Determine the (X, Y) coordinate at the center of the cell enclosing the given text.  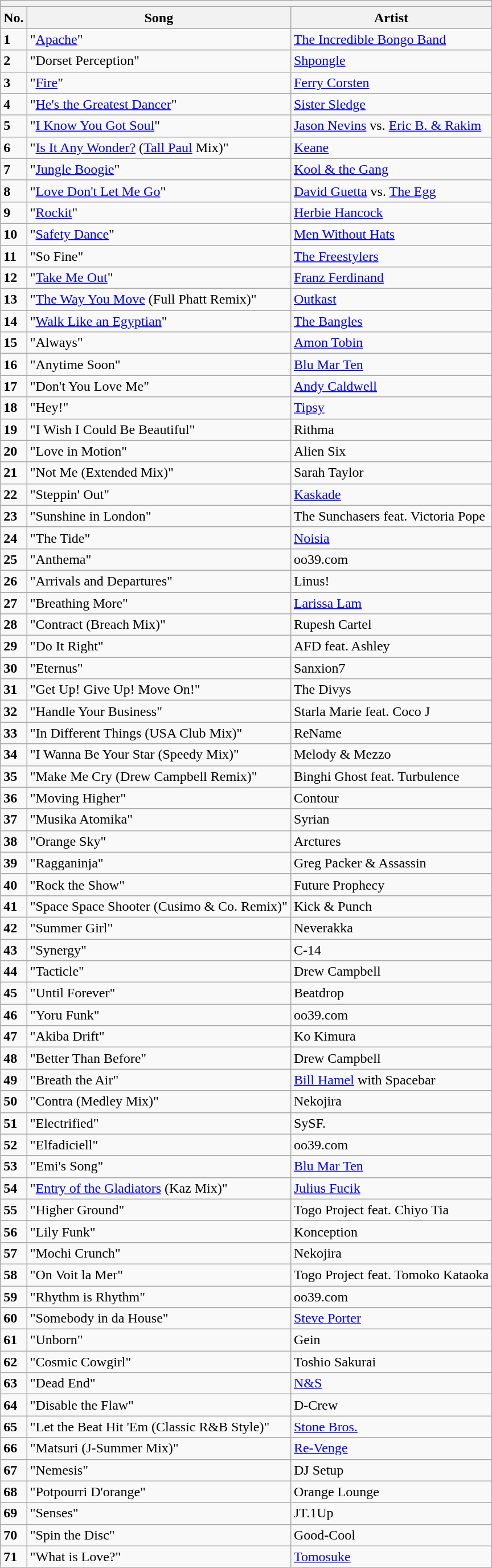
Contour (391, 798)
66 (14, 1448)
Gein (391, 1340)
"Love in Motion" (158, 451)
DJ Setup (391, 1470)
Arctures (391, 841)
"Dead End" (158, 1383)
"Eternus" (158, 668)
"Matsuri (J-Summer Mix)" (158, 1448)
"Dorset Perception" (158, 61)
JT.1Up (391, 1513)
64 (14, 1405)
Sister Sledge (391, 104)
"Handle Your Business" (158, 711)
27 (14, 603)
Greg Packer & Assassin (391, 863)
56 (14, 1231)
32 (14, 711)
Beatdrop (391, 993)
"Orange Sky" (158, 841)
Bill Hamel with Spacebar (391, 1080)
"Electrified" (158, 1123)
8 (14, 191)
6 (14, 148)
11 (14, 256)
"Rhythm is Rhythm" (158, 1297)
47 (14, 1037)
"Is It Any Wonder? (Tall Paul Mix)" (158, 148)
34 (14, 755)
"Musika Atomika" (158, 820)
Noisia (391, 538)
Future Prophecy (391, 885)
Andy Caldwell (391, 386)
AFD feat. Ashley (391, 646)
Ko Kimura (391, 1037)
39 (14, 863)
Keane (391, 148)
"Apache" (158, 39)
1 (14, 39)
18 (14, 408)
22 (14, 494)
"On Voit la Mer" (158, 1275)
"Steppin' Out" (158, 494)
"Let the Beat Hit 'Em (Classic R&B Style)" (158, 1427)
"Senses" (158, 1513)
31 (14, 690)
Franz Ferdinand (391, 278)
"The Way You Move (Full Phatt Remix)" (158, 300)
"The Tide" (158, 538)
41 (14, 906)
"Entry of the Gladiators (Kaz Mix)" (158, 1188)
Rupesh Cartel (391, 625)
Steve Porter (391, 1319)
Togo Project feat. Tomoko Kataoka (391, 1275)
ReName (391, 733)
"Anthema" (158, 559)
37 (14, 820)
13 (14, 300)
28 (14, 625)
"Lily Funk" (158, 1231)
Jason Nevins vs. Eric B. & Rakim (391, 126)
15 (14, 343)
"In Different Things (USA Club Mix)" (158, 733)
David Guetta vs. The Egg (391, 191)
59 (14, 1297)
Melody & Mezzo (391, 755)
Amon Tobin (391, 343)
"Unborn" (158, 1340)
Sanxion7 (391, 668)
"Better Than Before" (158, 1058)
38 (14, 841)
69 (14, 1513)
61 (14, 1340)
53 (14, 1166)
45 (14, 993)
"Rockit" (158, 212)
16 (14, 365)
30 (14, 668)
"Do It Right" (158, 646)
Togo Project feat. Chiyo Tia (391, 1210)
Konception (391, 1231)
3 (14, 83)
"Yoru Funk" (158, 1015)
Herbie Hancock (391, 212)
52 (14, 1145)
19 (14, 429)
"Cosmic Cowgirl" (158, 1362)
"Contract (Breach Mix)" (158, 625)
33 (14, 733)
"Love Don't Let Me Go" (158, 191)
23 (14, 516)
51 (14, 1123)
Kick & Punch (391, 906)
25 (14, 559)
5 (14, 126)
"Walk Like an Egyptian" (158, 321)
"Spin the Disc" (158, 1535)
"Take Me Out" (158, 278)
7 (14, 169)
70 (14, 1535)
Kool & the Gang (391, 169)
Artist (391, 18)
Good-Cool (391, 1535)
Starla Marie feat. Coco J (391, 711)
Julius Fucik (391, 1188)
Neverakka (391, 928)
"Higher Ground" (158, 1210)
Linus! (391, 581)
"Make Me Cry (Drew Campbell Remix)" (158, 776)
71 (14, 1557)
"Safety Dance" (158, 234)
29 (14, 646)
40 (14, 885)
20 (14, 451)
"Sunshine in London" (158, 516)
43 (14, 949)
17 (14, 386)
"Nemesis" (158, 1470)
55 (14, 1210)
"I Know You Got Soul" (158, 126)
"Somebody in da House" (158, 1319)
"I Wanna Be Your Star (Speedy Mix)" (158, 755)
Alien Six (391, 451)
"Breathing More" (158, 603)
46 (14, 1015)
"I Wish I Could Be Beautiful" (158, 429)
"Summer Girl" (158, 928)
"Rock the Show" (158, 885)
"Until Forever" (158, 993)
57 (14, 1253)
"Arrivals and Departures" (158, 581)
26 (14, 581)
Shpongle (391, 61)
"Tacticle" (158, 972)
12 (14, 278)
50 (14, 1102)
49 (14, 1080)
"Space Space Shooter (Cusimo & Co. Remix)" (158, 906)
9 (14, 212)
Kaskade (391, 494)
65 (14, 1427)
Men Without Hats (391, 234)
"So Fine" (158, 256)
48 (14, 1058)
Song (158, 18)
10 (14, 234)
Stone Bros. (391, 1427)
"What is Love?" (158, 1557)
N&S (391, 1383)
"Potpourri D'orange" (158, 1492)
"Synergy" (158, 949)
"Don't You Love Me" (158, 386)
"Mochi Crunch" (158, 1253)
Tomosuke (391, 1557)
Larissa Lam (391, 603)
The Sunchasers feat. Victoria Pope (391, 516)
62 (14, 1362)
42 (14, 928)
"Jungle Boogie" (158, 169)
Rithma (391, 429)
58 (14, 1275)
"Get Up! Give Up! Move On!" (158, 690)
"Breath the Air" (158, 1080)
"Contra (Medley Mix)" (158, 1102)
SySF. (391, 1123)
24 (14, 538)
D-Crew (391, 1405)
"Not Me (Extended Mix)" (158, 473)
"He's the Greatest Dancer" (158, 104)
Re-Venge (391, 1448)
67 (14, 1470)
68 (14, 1492)
"Disable the Flaw" (158, 1405)
Toshio Sakurai (391, 1362)
Syrian (391, 820)
Outkast (391, 300)
"Anytime Soon" (158, 365)
36 (14, 798)
4 (14, 104)
"Hey!" (158, 408)
The Divys (391, 690)
Sarah Taylor (391, 473)
54 (14, 1188)
"Ragganinja" (158, 863)
60 (14, 1319)
Binghi Ghost feat. Turbulence (391, 776)
"Elfadiciell" (158, 1145)
The Bangles (391, 321)
21 (14, 473)
"Fire" (158, 83)
The Freestylers (391, 256)
44 (14, 972)
C-14 (391, 949)
Tipsy (391, 408)
"Akiba Drift" (158, 1037)
"Moving Higher" (158, 798)
"Always" (158, 343)
Ferry Corsten (391, 83)
No. (14, 18)
The Incredible Bongo Band (391, 39)
Orange Lounge (391, 1492)
"Emi's Song" (158, 1166)
2 (14, 61)
63 (14, 1383)
35 (14, 776)
14 (14, 321)
